Search for the cell housing the specified text and yield its [x, y] center coordinate. 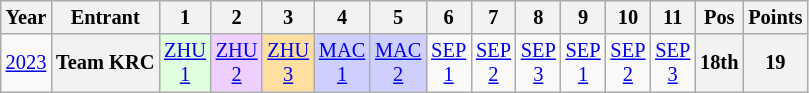
Pos [719, 17]
9 [584, 17]
ZHU3 [288, 63]
4 [342, 17]
MAC2 [398, 63]
11 [672, 17]
2 [237, 17]
Entrant [105, 17]
6 [448, 17]
MAC1 [342, 63]
19 [775, 63]
7 [494, 17]
ZHU2 [237, 63]
5 [398, 17]
18th [719, 63]
Year [26, 17]
Points [775, 17]
10 [628, 17]
ZHU1 [185, 63]
Team KRC [105, 63]
1 [185, 17]
2023 [26, 63]
3 [288, 17]
8 [538, 17]
